Detect which cell encompasses the target text, then output its (X, Y) center coordinate. 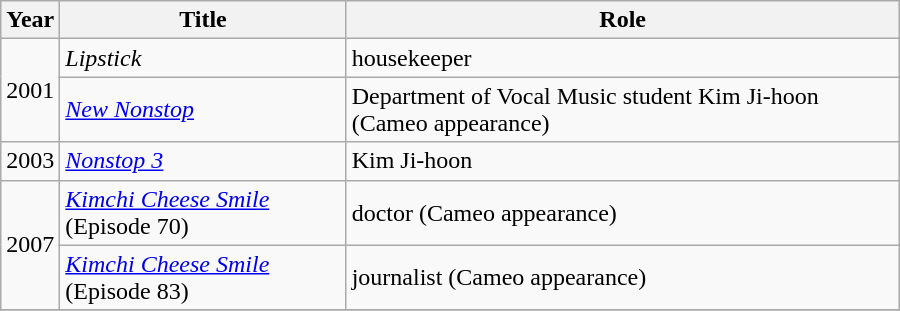
housekeeper (622, 58)
Department of Vocal Music student Kim Ji-hoon (Cameo appearance) (622, 110)
Year (30, 20)
doctor (Cameo appearance) (622, 212)
Nonstop 3 (203, 161)
Lipstick (203, 58)
Kimchi Cheese Smile (Episode 83) (203, 278)
journalist (Cameo appearance) (622, 278)
2001 (30, 90)
2007 (30, 245)
2003 (30, 161)
Kim Ji-hoon (622, 161)
Title (203, 20)
Kimchi Cheese Smile (Episode 70) (203, 212)
New Nonstop (203, 110)
Role (622, 20)
